From the cell containing the given text, extract its center point as (X, Y) coordinate. 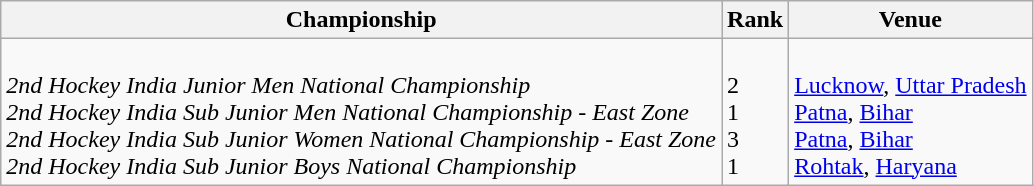
Venue (910, 20)
Championship (362, 20)
Rank (756, 20)
Lucknow, Uttar Pradesh Patna, Bihar Patna, Bihar Rohtak, Haryana (910, 112)
2 1 3 1 (756, 112)
